Locate the cell with the specified text and output its [x, y] center coordinate. 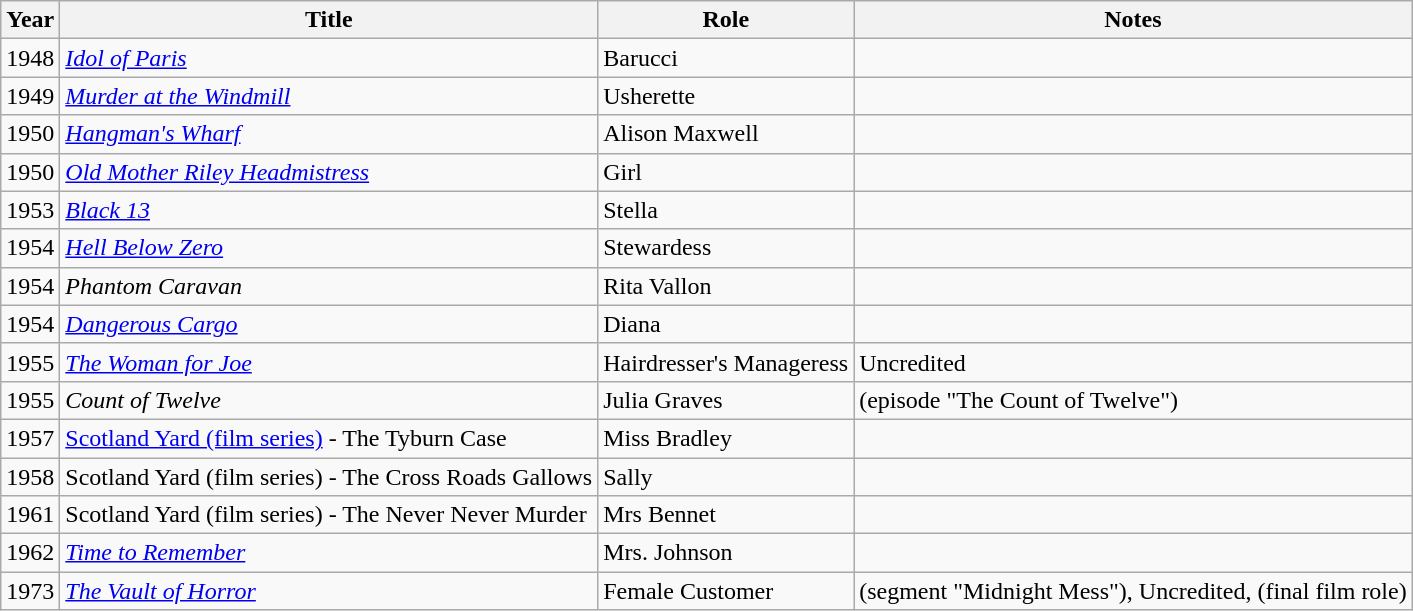
Uncredited [1134, 362]
Count of Twelve [329, 400]
1961 [30, 515]
1953 [30, 210]
1973 [30, 591]
Scotland Yard (film series) - The Never Never Murder [329, 515]
The Woman for Joe [329, 362]
1949 [30, 96]
Murder at the Windmill [329, 96]
(segment "Midnight Mess"), Uncredited, (final film role) [1134, 591]
Alison Maxwell [726, 134]
Stella [726, 210]
1962 [30, 553]
Hairdresser's Manageress [726, 362]
(episode "The Count of Twelve") [1134, 400]
Title [329, 20]
Scotland Yard (film series) - The Cross Roads Gallows [329, 477]
Hell Below Zero [329, 248]
Dangerous Cargo [329, 324]
Idol of Paris [329, 58]
Black 13 [329, 210]
Female Customer [726, 591]
Phantom Caravan [329, 286]
Diana [726, 324]
Stewardess [726, 248]
Old Mother Riley Headmistress [329, 172]
Mrs Bennet [726, 515]
Rita Vallon [726, 286]
Role [726, 20]
1958 [30, 477]
Barucci [726, 58]
Notes [1134, 20]
Mrs. Johnson [726, 553]
Miss Bradley [726, 438]
Usherette [726, 96]
Hangman's Wharf [329, 134]
Julia Graves [726, 400]
1948 [30, 58]
Time to Remember [329, 553]
Sally [726, 477]
1957 [30, 438]
Girl [726, 172]
Scotland Yard (film series) - The Tyburn Case [329, 438]
The Vault of Horror [329, 591]
Year [30, 20]
